For the text-containing cell, return its midpoint in (x, y) coordinate format. 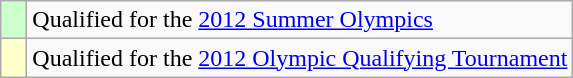
Qualified for the 2012 Olympic Qualifying Tournament (300, 58)
Qualified for the 2012 Summer Olympics (300, 20)
